Locate the cell with the specified text and output its [x, y] center coordinate. 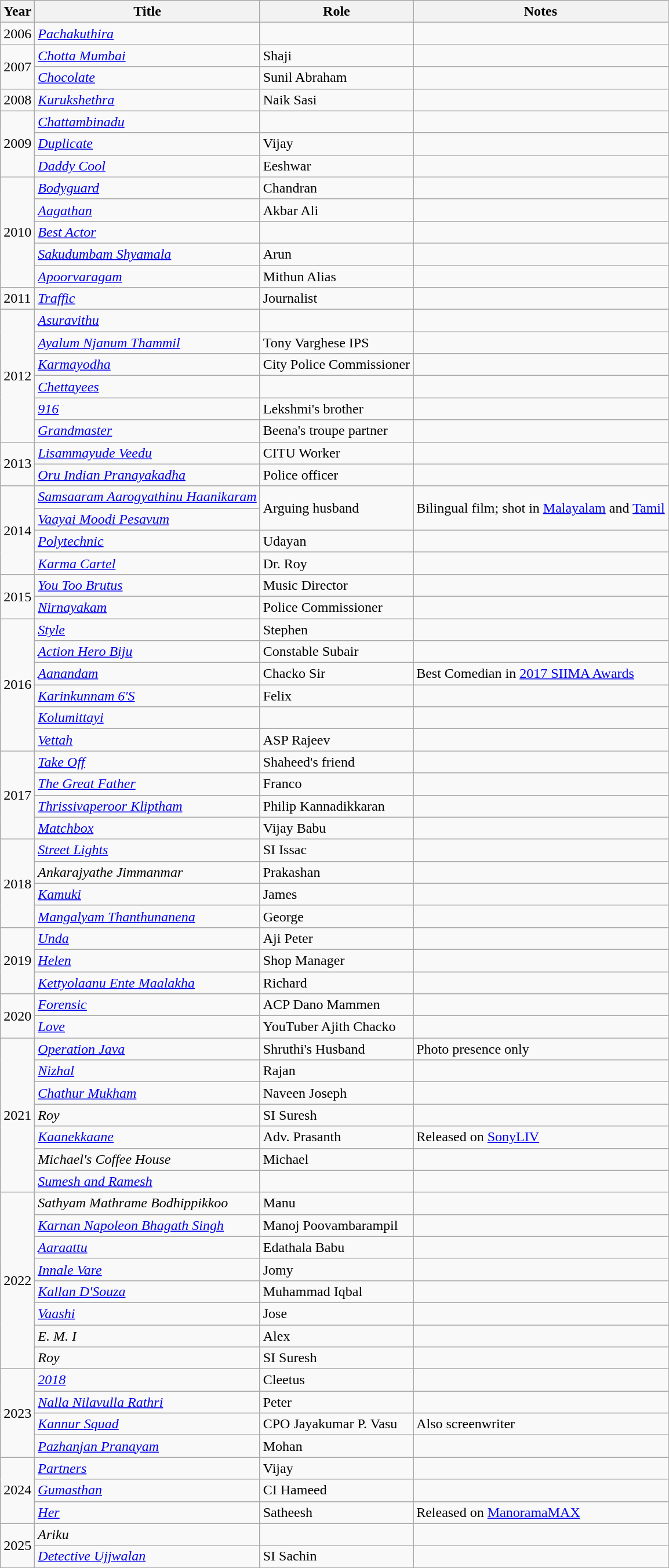
Edathala Babu [336, 1247]
Shruthi's Husband [336, 1049]
Dr. Roy [336, 563]
Mangalyam Thanthunanena [147, 916]
Ariku [147, 1534]
Michael's Coffee House [147, 1159]
Manu [336, 1203]
Duplicate [147, 144]
Aji Peter [336, 938]
Naik Sasi [336, 100]
Nalla Nilavulla Rathri [147, 1402]
Vijay Babu [336, 828]
Udayan [336, 541]
Vettah [147, 740]
Ankarajyathe Jimmanmar [147, 872]
Photo presence only [541, 1049]
Chacko Sir [336, 674]
YouTuber Ajith Chacko [336, 1027]
Traffic [147, 299]
Peter [336, 1402]
Sumesh and Ramesh [147, 1181]
Oru Indian Pranayakadha [147, 475]
Innale Vare [147, 1269]
SI Sachin [336, 1556]
Shaheed's friend [336, 762]
Chotta Mumbai [147, 56]
James [336, 894]
Chettayees [147, 387]
Take Off [147, 762]
Nizhal [147, 1071]
Satheesh [336, 1512]
Karmayodha [147, 365]
Helen [147, 960]
Bodyguard [147, 188]
2015 [17, 596]
Shop Manager [336, 960]
2012 [17, 376]
Michael [336, 1159]
Karinkunnam 6'S [147, 696]
Nirnayakam [147, 607]
Bilingual film; shot in Malayalam and Tamil [541, 508]
Chandran [336, 188]
Also screenwriter [541, 1424]
2008 [17, 100]
Karma Cartel [147, 563]
2016 [17, 684]
Franco [336, 784]
Kallan D'Souza [147, 1291]
Mohan [336, 1446]
Shaji [336, 56]
Vaashi [147, 1313]
Thrissivaperoor Kliptham [147, 806]
Manoj Poovambarampil [336, 1225]
2024 [17, 1490]
Constable Subair [336, 652]
Cleetus [336, 1380]
Style [147, 629]
2017 [17, 795]
Jose [336, 1313]
Ayalum Njanum Thammil [147, 343]
Adv. Prasanth [336, 1137]
Mithun Alias [336, 277]
Matchbox [147, 828]
2022 [17, 1280]
Forensic [147, 1005]
Pachakuthira [147, 34]
Philip Kannadikkaran [336, 806]
Karnan Napoleon Bhagath Singh [147, 1225]
Sathyam Mathrame Bodhippikkoo [147, 1203]
Polytechnic [147, 541]
916 [147, 409]
E. M. I [147, 1335]
Muhammad Iqbal [336, 1291]
ACP Dano Mammen [336, 1005]
Kettyolaanu Ente Maalakha [147, 983]
Stephen [336, 629]
Beena's troupe partner [336, 431]
2013 [17, 464]
Year [17, 12]
Chattambinadu [147, 122]
2020 [17, 1016]
Pazhanjan Pranayam [147, 1446]
Partners [147, 1468]
Kaanekkaane [147, 1137]
Chathur Mukham [147, 1093]
George [336, 916]
Aanandam [147, 674]
Felix [336, 696]
Apoorvaragam [147, 277]
Her [147, 1512]
2011 [17, 299]
CI Hameed [336, 1490]
Arguing husband [336, 508]
Unda [147, 938]
Music Director [336, 585]
Lisammayude Veedu [147, 453]
Grandmaster [147, 431]
Action Hero Biju [147, 652]
Love [147, 1027]
Sakudumbam Shyamala [147, 254]
2009 [17, 144]
2010 [17, 232]
Kamuki [147, 894]
Sunil Abraham [336, 78]
Eeshwar [336, 166]
SI Issac [336, 850]
2007 [17, 67]
Released on ManoramaMAX [541, 1512]
Prakashan [336, 872]
CITU Worker [336, 453]
Police officer [336, 475]
Kolumittayi [147, 718]
Kannur Squad [147, 1424]
2006 [17, 34]
Police Commissioner [336, 607]
City Police Commissioner [336, 365]
Role [336, 12]
You Too Brutus [147, 585]
Street Lights [147, 850]
Released on SonyLIV [541, 1137]
Best Comedian in 2017 SIIMA Awards [541, 674]
Alex [336, 1335]
Aaraattu [147, 1247]
Aagathan [147, 210]
2014 [17, 530]
Asuravithu [147, 321]
Notes [541, 12]
Operation Java [147, 1049]
Richard [336, 983]
2019 [17, 960]
CPO Jayakumar P. Vasu [336, 1424]
2021 [17, 1115]
Title [147, 12]
Lekshmi's brother [336, 409]
Akbar Ali [336, 210]
Tony Varghese IPS [336, 343]
2023 [17, 1413]
Journalist [336, 299]
Vaayai Moodi Pesavum [147, 519]
Gumasthan [147, 1490]
Chocolate [147, 78]
Arun [336, 254]
Naveen Joseph [336, 1093]
Daddy Cool [147, 166]
Rajan [336, 1071]
Kurukshethra [147, 100]
ASP Rajeev [336, 740]
The Great Father [147, 784]
Jomy [336, 1269]
Samsaaram Aarogyathinu Haanikaram [147, 497]
Best Actor [147, 232]
Detective Ujjwalan [147, 1556]
2025 [17, 1545]
